Identify which cell holds the provided text, then report its [X, Y] central coordinate. 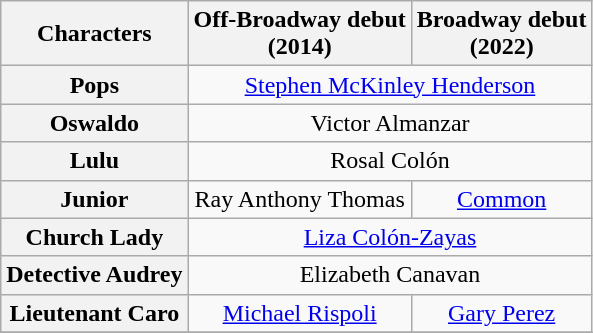
Victor Almanzar [390, 123]
Oswaldo [94, 123]
Characters [94, 34]
Common [502, 199]
Broadway debut (2022) [502, 34]
Detective Audrey [94, 275]
Gary Perez [502, 313]
Liza Colón-Zayas [390, 237]
Junior [94, 199]
Michael Rispoli [300, 313]
Rosal Colón [390, 161]
Stephen McKinley Henderson [390, 85]
Pops [94, 85]
Ray Anthony Thomas [300, 199]
Off-Broadway debut (2014) [300, 34]
Elizabeth Canavan [390, 275]
Lieutenant Caro [94, 313]
Lulu [94, 161]
Church Lady [94, 237]
